Pinpoint the cell where the given text exists, returning its [x, y] midpoint coordinate. 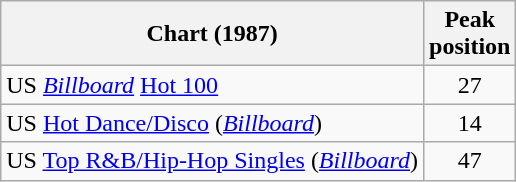
14 [470, 123]
Peakposition [470, 34]
US Hot Dance/Disco (Billboard) [212, 123]
Chart (1987) [212, 34]
47 [470, 161]
US Top R&B/Hip-Hop Singles (Billboard) [212, 161]
US Billboard Hot 100 [212, 85]
27 [470, 85]
